For the text-containing cell, return its midpoint in (X, Y) coordinate format. 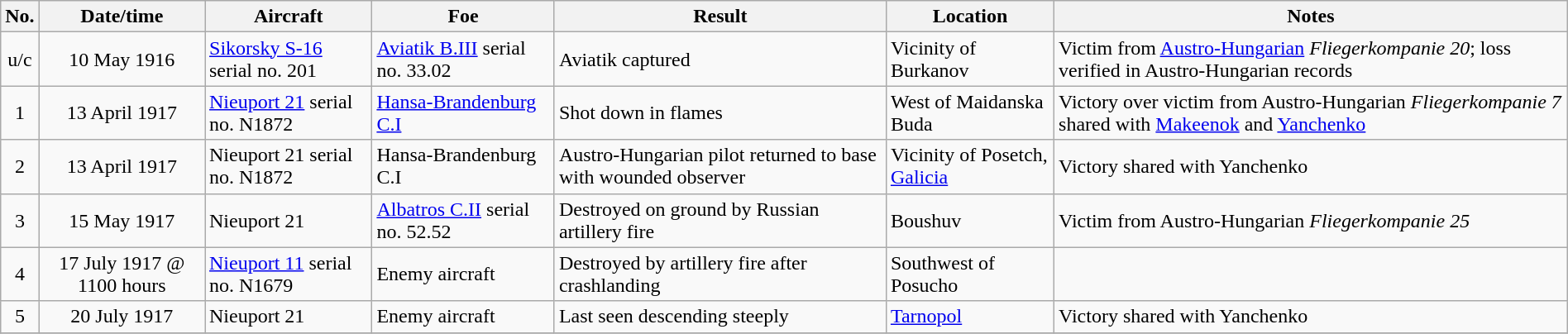
Nieuport 11 serial no. N1679 (289, 274)
Foe (463, 17)
Southwest of Posucho (969, 274)
Aviatik B.III serial no. 33.02 (463, 60)
Last seen descending steeply (719, 317)
Destroyed by artillery fire after crashlanding (719, 274)
Notes (1312, 17)
u/c (20, 60)
Date/time (122, 17)
Victim from Austro-Hungarian Fliegerkompanie 20; loss verified in Austro-Hungarian records (1312, 60)
Location (969, 17)
Aviatik captured (719, 60)
Vicinity of Burkanov (969, 60)
Austro-Hungarian pilot returned to base with wounded observer (719, 167)
5 (20, 317)
Albatros C.II serial no. 52.52 (463, 220)
Boushuv (969, 220)
20 July 1917 (122, 317)
1 (20, 112)
Destroyed on ground by Russian artillery fire (719, 220)
10 May 1916 (122, 60)
2 (20, 167)
West of Maidanska Buda (969, 112)
17 July 1917 @ 1100 hours (122, 274)
3 (20, 220)
Sikorsky S-16 serial no. 201 (289, 60)
Victory over victim from Austro-Hungarian Fliegerkompanie 7 shared with Makeenok and Yanchenko (1312, 112)
Result (719, 17)
Vicinity of Posetch, Galicia (969, 167)
15 May 1917 (122, 220)
Victim from Austro-Hungarian Fliegerkompanie 25 (1312, 220)
Tarnopol (969, 317)
No. (20, 17)
4 (20, 274)
Aircraft (289, 17)
Shot down in flames (719, 112)
